Capture the cell that displays the provided text and extract its [x, y] central coordinate. 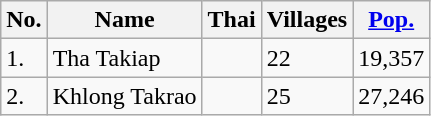
No. [24, 20]
Khlong Takrao [124, 96]
Villages [307, 20]
Tha Takiap [124, 58]
Pop. [392, 20]
25 [307, 96]
27,246 [392, 96]
Name [124, 20]
Thai [232, 20]
19,357 [392, 58]
2. [24, 96]
1. [24, 58]
22 [307, 58]
